Return [x, y] of the center of cell containing provided text 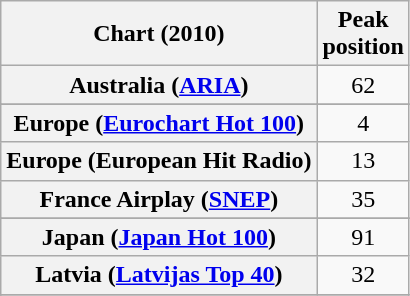
Australia (ARIA) [159, 85]
Latvia (Latvijas Top 40) [159, 275]
91 [363, 237]
Peakposition [363, 34]
Europe (Eurochart Hot 100) [159, 123]
4 [363, 123]
35 [363, 199]
32 [363, 275]
13 [363, 161]
France Airplay (SNEP) [159, 199]
Japan (Japan Hot 100) [159, 237]
62 [363, 85]
Europe (European Hit Radio) [159, 161]
Chart (2010) [159, 34]
